Identify which cell holds the provided text, then report its (X, Y) central coordinate. 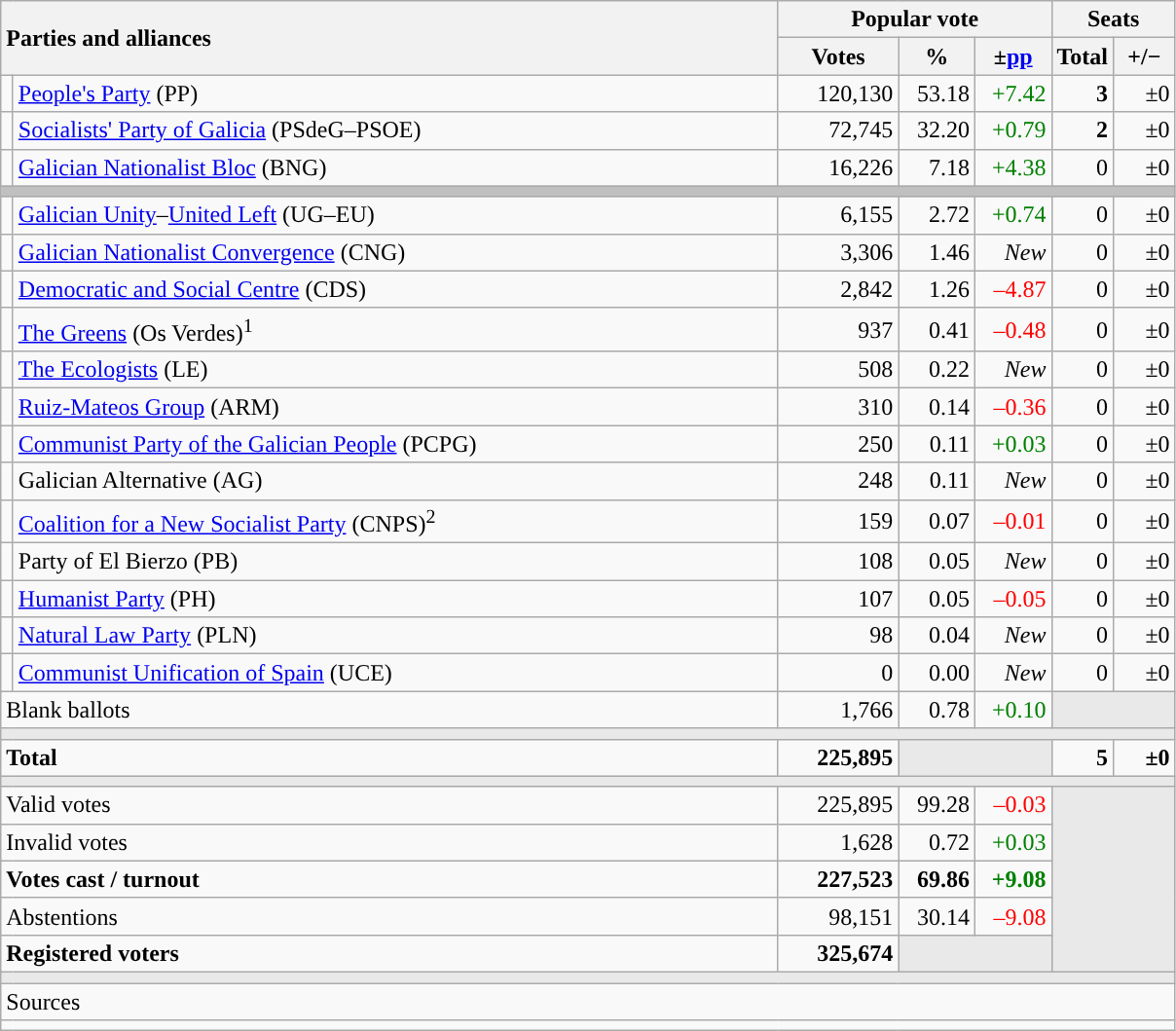
69.86 (937, 879)
937 (838, 329)
% (937, 56)
Party of El Bierzo (PB) (395, 562)
–9.08 (1012, 916)
Registered voters (389, 953)
Blank ballots (389, 710)
Parties and alliances (389, 38)
Popular vote (915, 19)
30.14 (937, 916)
+0.79 (1012, 130)
–0.01 (1012, 522)
0.00 (937, 673)
Humanist Party (PH) (395, 599)
Galician Nationalist Bloc (BNG) (395, 167)
99.28 (937, 805)
2.72 (937, 215)
–0.03 (1012, 805)
People's Party (PP) (395, 93)
Democratic and Social Centre (CDS) (395, 289)
Ruiz-Mateos Group (ARM) (395, 407)
310 (838, 407)
Abstentions (389, 916)
0.04 (937, 636)
Coalition for a New Socialist Party (CNPS)2 (395, 522)
108 (838, 562)
0.22 (937, 370)
16,226 (838, 167)
1.46 (937, 252)
+0.10 (1012, 710)
2 (1083, 130)
Valid votes (389, 805)
The Ecologists (LE) (395, 370)
+4.38 (1012, 167)
Natural Law Party (PLN) (395, 636)
6,155 (838, 215)
–4.87 (1012, 289)
3 (1083, 93)
+0.74 (1012, 215)
7.18 (937, 167)
72,745 (838, 130)
Seats (1114, 19)
Galician Alternative (AG) (395, 481)
0.07 (937, 522)
250 (838, 444)
Votes cast / turnout (389, 879)
0.14 (937, 407)
Communist Unification of Spain (UCE) (395, 673)
Communist Party of the Galician People (PCPG) (395, 444)
1.26 (937, 289)
–0.36 (1012, 407)
1,766 (838, 710)
120,130 (838, 93)
3,306 (838, 252)
98 (838, 636)
Votes (838, 56)
Sources (588, 1002)
98,151 (838, 916)
Galician Nationalist Convergence (CNG) (395, 252)
0.78 (937, 710)
2,842 (838, 289)
The Greens (Os Verdes)1 (395, 329)
+/− (1145, 56)
159 (838, 522)
508 (838, 370)
248 (838, 481)
0.41 (937, 329)
+7.42 (1012, 93)
1,628 (838, 842)
Socialists' Party of Galicia (PSdeG–PSOE) (395, 130)
227,523 (838, 879)
±pp (1012, 56)
5 (1083, 757)
+9.08 (1012, 879)
107 (838, 599)
32.20 (937, 130)
Galician Unity–United Left (UG–EU) (395, 215)
–0.48 (1012, 329)
0.72 (937, 842)
–0.05 (1012, 599)
325,674 (838, 953)
Invalid votes (389, 842)
53.18 (937, 93)
